Detect which cell encompasses the target text, then output its (x, y) center coordinate. 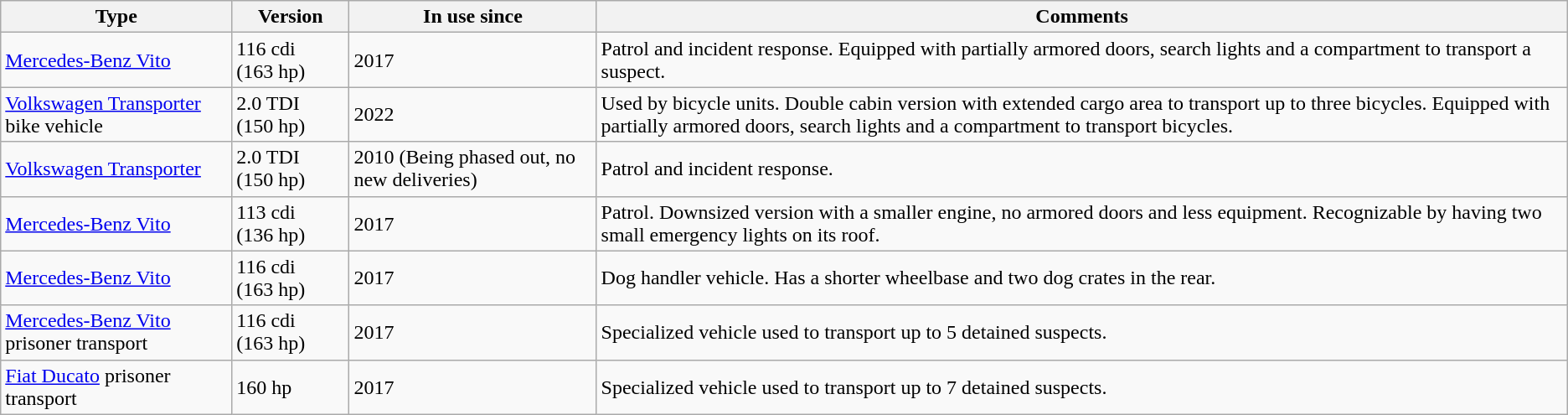
Patrol. Downsized version with a smaller engine, no armored doors and less equipment. Recognizable by having two small emergency lights on its roof. (1082, 223)
In use since (472, 17)
2022 (472, 114)
160 hp (291, 387)
Type (116, 17)
Patrol and incident response. Equipped with partially armored doors, search lights and a compartment to transport a suspect. (1082, 60)
Version (291, 17)
113 cdi (136 hp) (291, 223)
Volkswagen Transporter (116, 169)
Comments (1082, 17)
Fiat Ducato prisoner transport (116, 387)
Mercedes-Benz Vito prisoner transport (116, 332)
Dog handler vehicle. Has a shorter wheelbase and two dog crates in the rear. (1082, 278)
Volkswagen Transporter bike vehicle (116, 114)
Specialized vehicle used to transport up to 7 detained suspects. (1082, 387)
Patrol and incident response. (1082, 169)
2010 (Being phased out, no new deliveries) (472, 169)
Specialized vehicle used to transport up to 5 detained suspects. (1082, 332)
